Determine the [X, Y] coordinate at the center of the cell enclosing the given text.  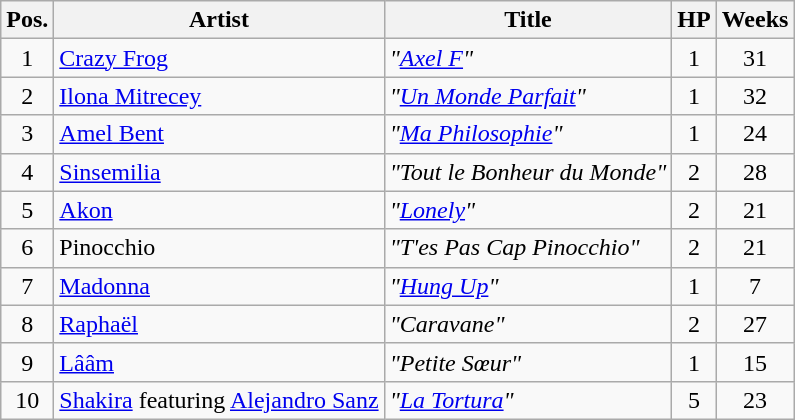
Pos. [28, 20]
Pinocchio [219, 248]
8 [28, 324]
6 [28, 248]
Shakira featuring Alejandro Sanz [219, 400]
"Hung Up" [528, 286]
HP [694, 20]
27 [755, 324]
Title [528, 20]
3 [28, 134]
"Axel F" [528, 58]
"T'es Pas Cap Pinocchio" [528, 248]
Ilona Mitrecey [219, 96]
"Petite Sœur" [528, 362]
4 [28, 172]
Sinsemilia [219, 172]
"La Tortura" [528, 400]
Amel Bent [219, 134]
"Caravane" [528, 324]
Lââm [219, 362]
Crazy Frog [219, 58]
15 [755, 362]
32 [755, 96]
Artist [219, 20]
"Tout le Bonheur du Monde" [528, 172]
28 [755, 172]
"Ma Philosophie" [528, 134]
"Lonely" [528, 210]
"Un Monde Parfait" [528, 96]
Madonna [219, 286]
9 [28, 362]
Akon [219, 210]
10 [28, 400]
23 [755, 400]
24 [755, 134]
Weeks [755, 20]
31 [755, 58]
Raphaël [219, 324]
